Locate the cell with the specified text and output its (X, Y) center coordinate. 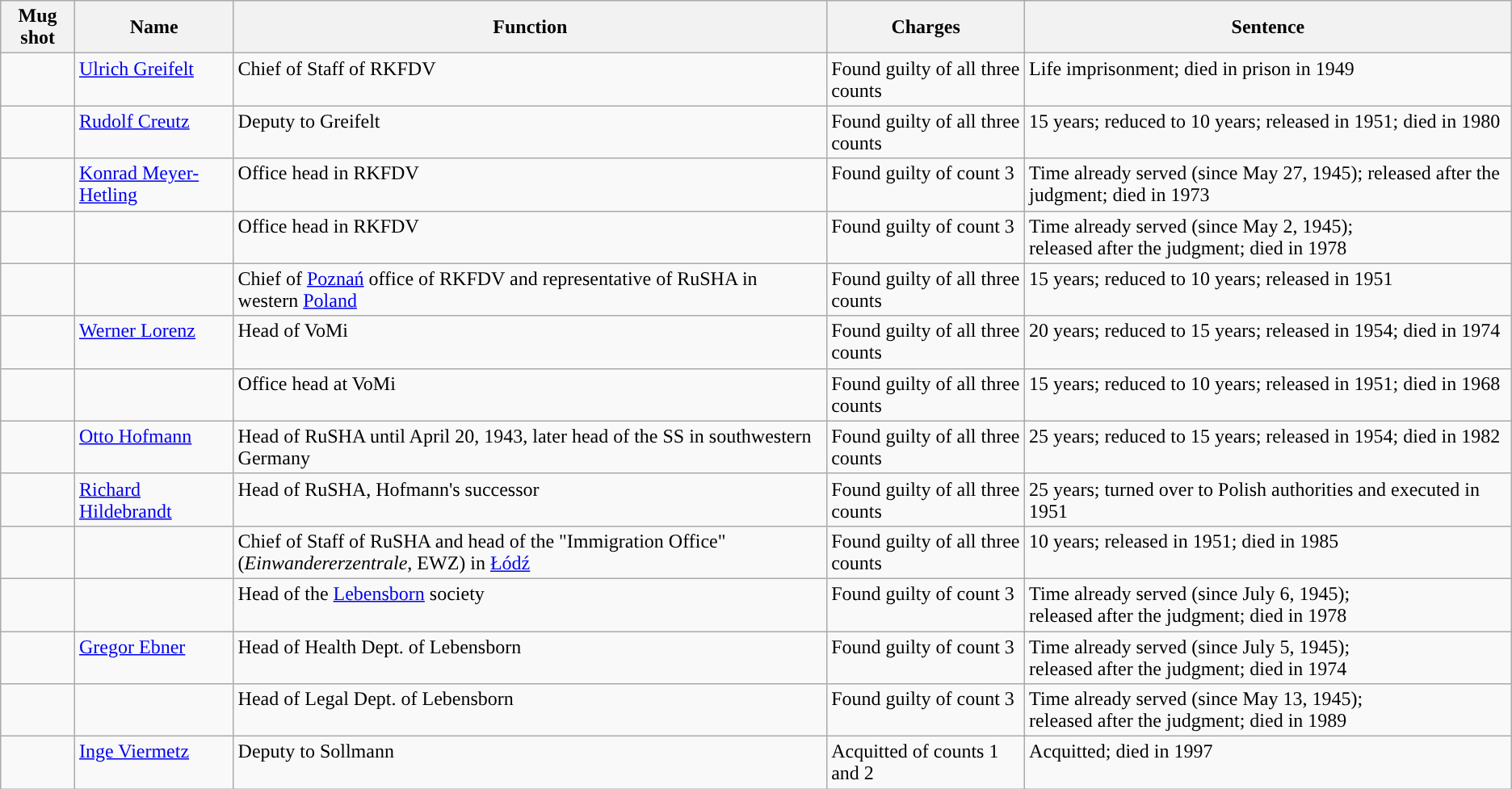
Office head at VoMi (530, 394)
Ulrich Greifelt (155, 79)
Head of the Lebensborn society (530, 604)
Head of VoMi (530, 342)
Function (530, 27)
Werner Lorenz (155, 342)
Life imprisonment; died in prison in 1949 (1268, 79)
Head of Health Dept. of Lebensborn (530, 657)
Chief of Poznań office of RKFDV and representative of RuSHA in western Poland (530, 289)
Time already served (since May 2, 1945);released after the judgment; died in 1978 (1268, 237)
Time already served (since July 6, 1945);released after the judgment; died in 1978 (1268, 604)
Head of RuSHA, Hofmann's successor (530, 499)
20 years; reduced to 15 years; released in 1954; died in 1974 (1268, 342)
Konrad Meyer-Hetling (155, 184)
15 years; reduced to 10 years; released in 1951; died in 1980 (1268, 132)
Sentence (1268, 27)
Deputy to Sollmann (530, 762)
25 years; reduced to 15 years; released in 1954; died in 1982 (1268, 447)
10 years; released in 1951; died in 1985 (1268, 552)
Head of RuSHA until April 20, 1943, later head of the SS in southwestern Germany (530, 447)
Mug shot (38, 27)
Richard Hildebrandt (155, 499)
Head of Legal Dept. of Lebensborn (530, 711)
Time already served (since May 13, 1945);released after the judgment; died in 1989 (1268, 711)
Name (155, 27)
15 years; reduced to 10 years; released in 1951 (1268, 289)
25 years; turned over to Polish authorities and executed in 1951 (1268, 499)
Time already served (since May 27, 1945); released after the judgment; died in 1973 (1268, 184)
Deputy to Greifelt (530, 132)
Acquitted; died in 1997 (1268, 762)
Time already served (since July 5, 1945);released after the judgment; died in 1974 (1268, 657)
Acquitted of counts 1 and 2 (926, 762)
Inge Viermetz (155, 762)
Chief of Staff of RKFDV (530, 79)
Gregor Ebner (155, 657)
Rudolf Creutz (155, 132)
15 years; reduced to 10 years; released in 1951; died in 1968 (1268, 394)
Chief of Staff of RuSHA and head of the "Immigration Office" (Einwandererzentrale, EWZ) in Łódź (530, 552)
Otto Hofmann (155, 447)
Charges (926, 27)
